Detect which cell encompasses the target text, then output its [X, Y] center coordinate. 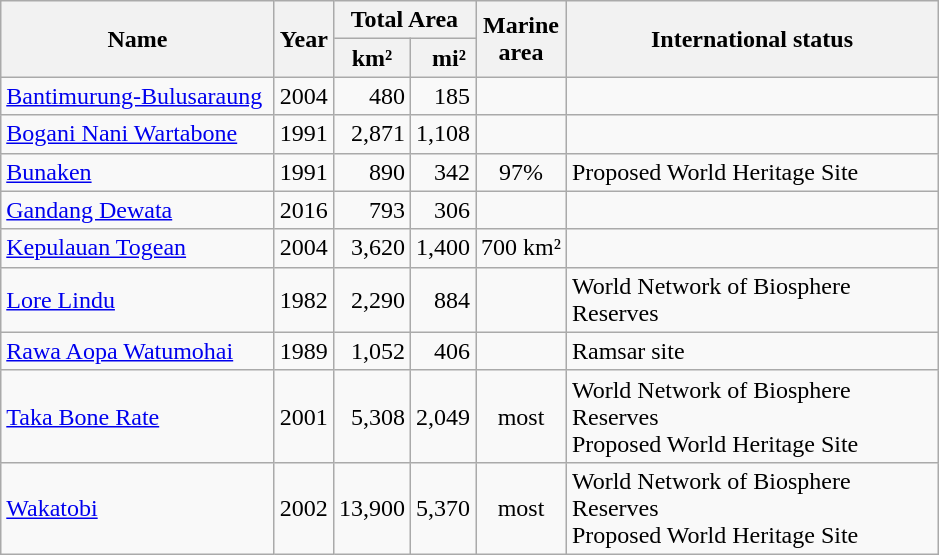
406 [442, 351]
Wakatobi [138, 508]
Total Area [404, 20]
1982 [304, 300]
5,370 [442, 508]
Name [138, 39]
1,400 [442, 248]
13,900 [372, 508]
890 [372, 172]
1989 [304, 351]
mi² [442, 58]
2001 [304, 416]
km² [372, 58]
700 km² [522, 248]
884 [442, 300]
Ramsar site [752, 351]
Rawa Aopa Watumohai [138, 351]
5,308 [372, 416]
Taka Bone Rate [138, 416]
2002 [304, 508]
Bantimurung-Bulusaraung [138, 96]
2016 [304, 210]
Proposed World Heritage Site [752, 172]
Gandang Dewata [138, 210]
Year [304, 39]
Bunaken [138, 172]
306 [442, 210]
1,108 [442, 134]
1,052 [372, 351]
185 [442, 96]
342 [442, 172]
World Network of Biosphere Reserves [752, 300]
2,871 [372, 134]
480 [372, 96]
Marine area [522, 39]
2,290 [372, 300]
3,620 [372, 248]
International status [752, 39]
97% [522, 172]
793 [372, 210]
Kepulauan Togean [138, 248]
2,049 [442, 416]
Lore Lindu [138, 300]
Bogani Nani Wartabone [138, 134]
